Output the (X, Y) coordinate of the center of the cell containing the given text.  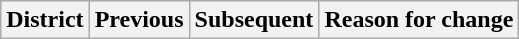
District (45, 20)
Previous (139, 20)
Subsequent (254, 20)
Reason for change (419, 20)
